For the text-containing cell, return its midpoint in [x, y] coordinate format. 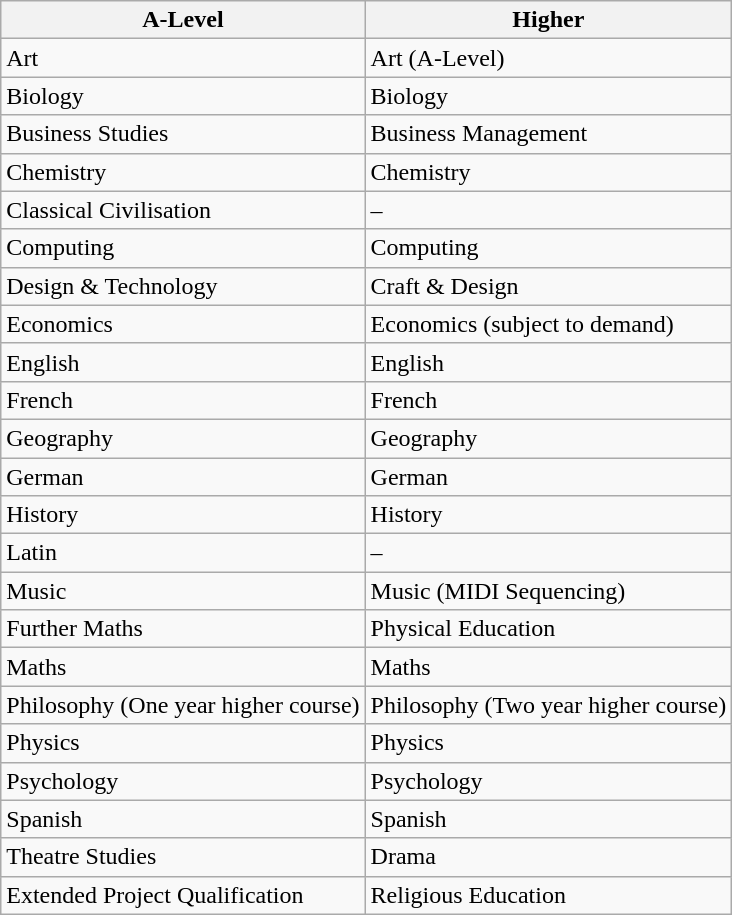
Extended Project Qualification [183, 895]
Further Maths [183, 629]
Classical Civilisation [183, 210]
Philosophy (Two year higher course) [548, 705]
Music [183, 591]
Religious Education [548, 895]
Higher [548, 20]
Drama [548, 857]
Latin [183, 553]
Craft & Design [548, 286]
Music (MIDI Sequencing) [548, 591]
A-Level [183, 20]
Economics (subject to demand) [548, 324]
Theatre Studies [183, 857]
Business Studies [183, 134]
Design & Technology [183, 286]
Economics [183, 324]
Art (A-Level) [548, 58]
Business Management [548, 134]
Art [183, 58]
Philosophy (One year higher course) [183, 705]
Physical Education [548, 629]
